From the cell containing the given text, extract its center point as (X, Y) coordinate. 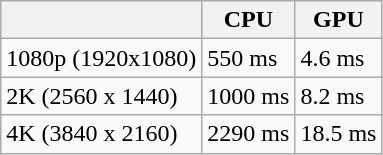
1000 ms (248, 96)
4.6 ms (338, 58)
CPU (248, 20)
2K (2560 x 1440) (102, 96)
2290 ms (248, 134)
4K (3840 x 2160) (102, 134)
1080p (1920x1080) (102, 58)
8.2 ms (338, 96)
GPU (338, 20)
550 ms (248, 58)
18.5 ms (338, 134)
